From the cell containing the given text, extract its center point as (x, y) coordinate. 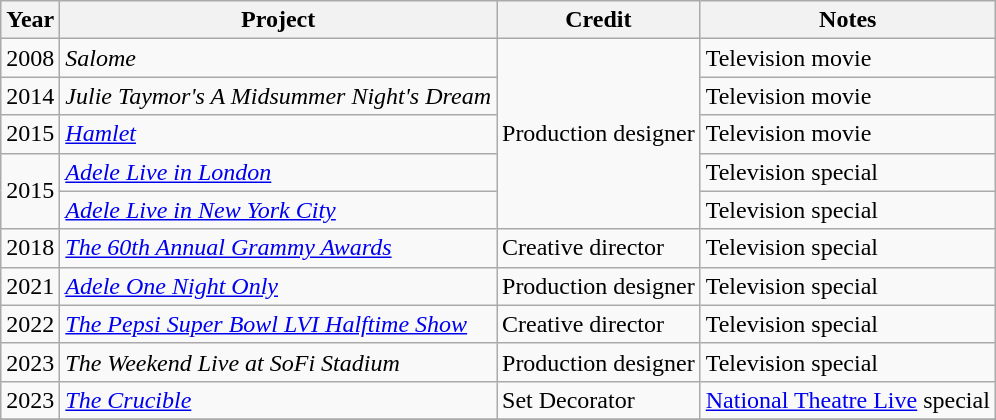
The 60th Annual Grammy Awards (278, 248)
Adele Live in London (278, 172)
Salome (278, 58)
2008 (30, 58)
2018 (30, 248)
Set Decorator (598, 400)
Hamlet (278, 134)
Notes (848, 20)
Adele One Night Only (278, 286)
2021 (30, 286)
2022 (30, 324)
National Theatre Live special (848, 400)
Julie Taymor's A Midsummer Night's Dream (278, 96)
Year (30, 20)
The Crucible (278, 400)
Project (278, 20)
2014 (30, 96)
Credit (598, 20)
Adele Live in New York City (278, 210)
The Weekend Live at SoFi Stadium (278, 362)
The Pepsi Super Bowl LVI Halftime Show (278, 324)
